Determine the [x, y] coordinate at the center of the cell enclosing the given text.  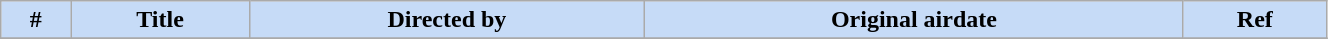
Title [160, 20]
Original airdate [914, 20]
Ref [1254, 20]
# [36, 20]
Directed by [446, 20]
